Extract the [x, y] coordinate from the center of the cell holding the provided text.  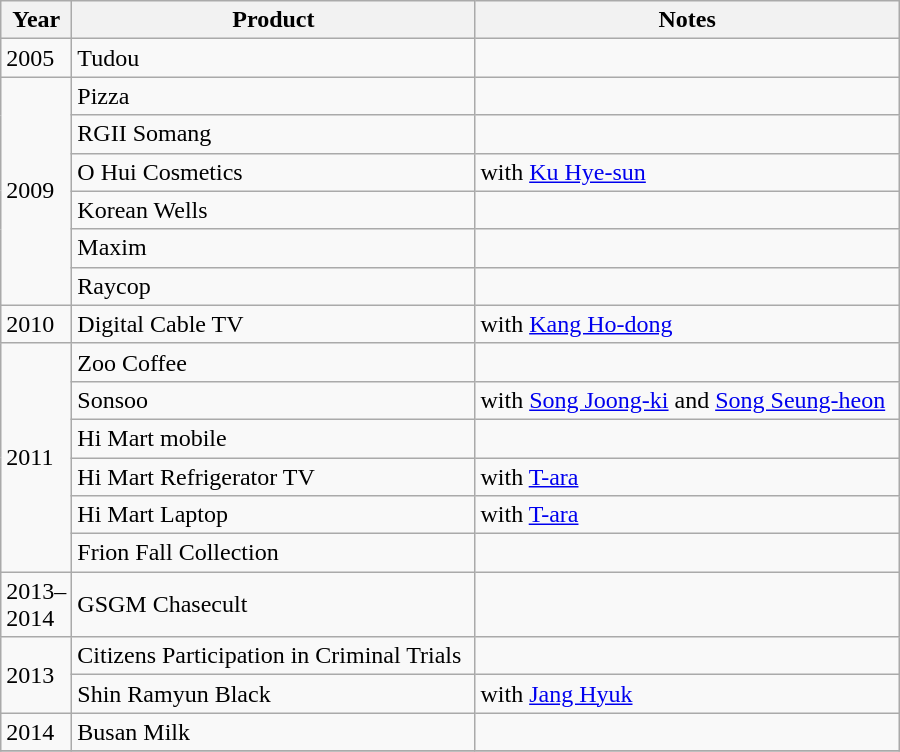
with Kang Ho-dong [687, 324]
2013–2014 [36, 604]
Zoo Coffee [274, 362]
with Song Joong-ki and Song Seung-heon [687, 400]
Hi Mart Laptop [274, 515]
Hi Mart Refrigerator TV [274, 477]
Pizza [274, 96]
Hi Mart mobile [274, 438]
2014 [36, 732]
Year [36, 20]
Raycop [274, 286]
Shin Ramyun Black [274, 694]
Maxim [274, 248]
O Hui Cosmetics [274, 172]
Tudou [274, 58]
GSGM Chasecult [274, 604]
Korean Wells [274, 210]
2009 [36, 191]
with Jang Hyuk [687, 694]
2013 [36, 675]
Frion Fall Collection [274, 553]
Citizens Participation in Criminal Trials [274, 656]
2005 [36, 58]
Busan Milk [274, 732]
with Ku Hye-sun [687, 172]
Digital Cable TV [274, 324]
Product [274, 20]
2010 [36, 324]
RGII Somang [274, 134]
2011 [36, 457]
Notes [687, 20]
Sonsoo [274, 400]
